Extract the (x, y) coordinate from the center of the cell holding the provided text.  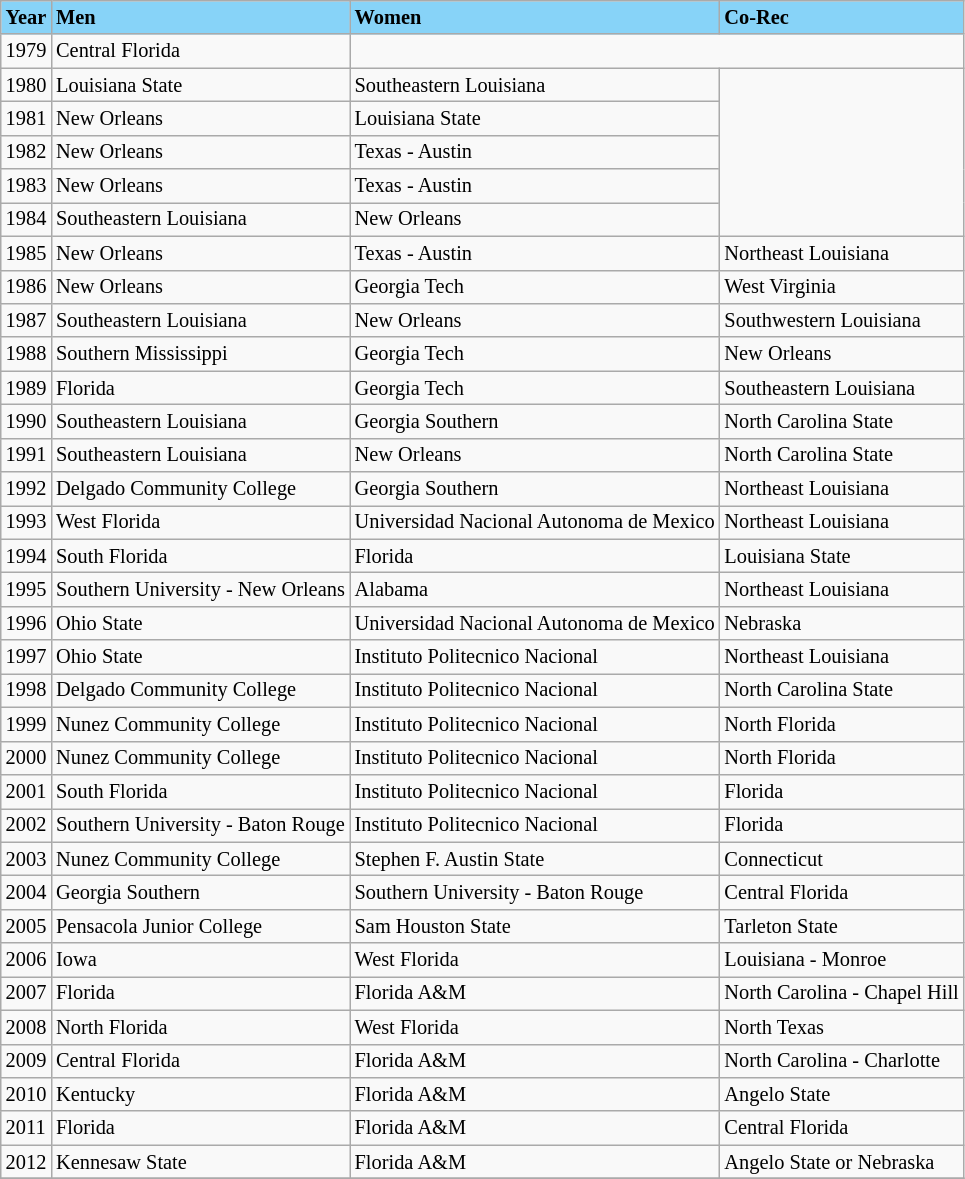
2011 (26, 1128)
1980 (26, 85)
1982 (26, 152)
1986 (26, 287)
Alabama (535, 589)
1997 (26, 657)
1985 (26, 253)
1995 (26, 589)
North Texas (842, 1027)
2002 (26, 825)
1994 (26, 556)
1983 (26, 186)
1998 (26, 690)
2007 (26, 993)
Pensacola Junior College (200, 926)
2004 (26, 892)
North Carolina - Chapel Hill (842, 993)
1981 (26, 118)
Nebraska (842, 623)
1984 (26, 219)
1992 (26, 489)
Angelo State or Nebraska (842, 1162)
1990 (26, 421)
2012 (26, 1162)
Kentucky (200, 1094)
Women (535, 17)
1989 (26, 388)
1988 (26, 354)
2000 (26, 758)
2010 (26, 1094)
Stephen F. Austin State (535, 859)
Connecticut (842, 859)
West Virginia (842, 287)
1987 (26, 320)
1993 (26, 522)
Kennesaw State (200, 1162)
Year (26, 17)
Angelo State (842, 1094)
2006 (26, 960)
Co-Rec (842, 17)
Sam Houston State (535, 926)
Tarleton State (842, 926)
North Carolina - Charlotte (842, 1061)
2009 (26, 1061)
Southern University - New Orleans (200, 589)
1991 (26, 455)
2003 (26, 859)
Southern Mississippi (200, 354)
2005 (26, 926)
Louisiana - Monroe (842, 960)
Men (200, 17)
Iowa (200, 960)
2008 (26, 1027)
2001 (26, 791)
1979 (26, 51)
1999 (26, 724)
1996 (26, 623)
Southwestern Louisiana (842, 320)
